Capture the cell that displays the provided text and extract its [X, Y] central coordinate. 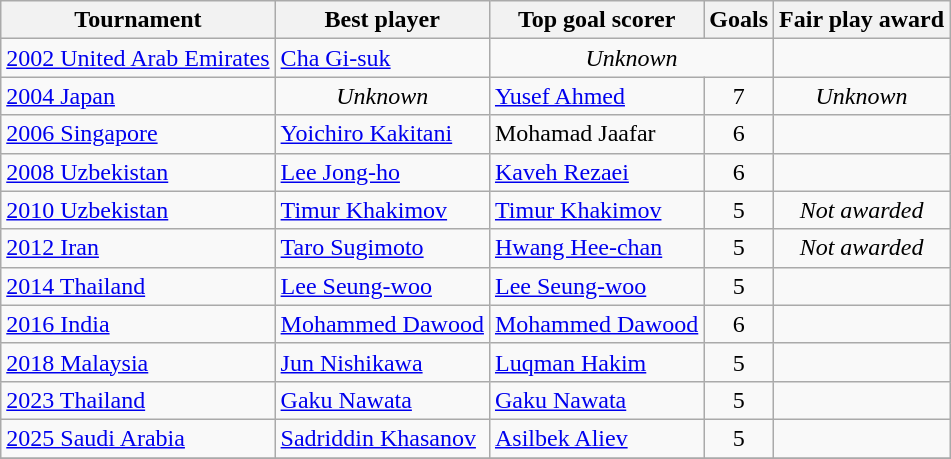
2002 United Arab Emirates [138, 58]
2012 Iran [138, 248]
2018 Malaysia [138, 362]
Lee Jong-ho [382, 172]
2008 Uzbekistan [138, 172]
Tournament [138, 20]
Kaveh Rezaei [596, 172]
Best player [382, 20]
Top goal scorer [596, 20]
Goals [739, 20]
Taro Sugimoto [382, 248]
Luqman Hakim [596, 362]
2023 Thailand [138, 400]
Hwang Hee-chan [596, 248]
Jun Nishikawa [382, 362]
7 [739, 96]
Yusef Ahmed [596, 96]
Sadriddin Khasanov [382, 438]
Cha Gi-suk [382, 58]
Mohamad Jaafar [596, 134]
Fair play award [862, 20]
2006 Singapore [138, 134]
2016 India [138, 324]
2004 Japan [138, 96]
Asilbek Aliev [596, 438]
2010 Uzbekistan [138, 210]
Yoichiro Kakitani [382, 134]
2014 Thailand [138, 286]
2025 Saudi Arabia [138, 438]
